For the text-containing cell, return its midpoint in [x, y] coordinate format. 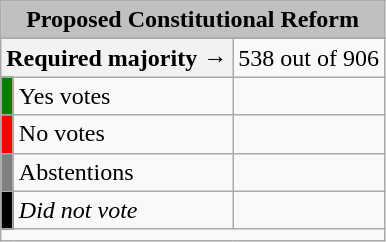
Abstentions [122, 172]
Did not vote [122, 210]
Yes votes [122, 96]
538 out of 906 [309, 58]
No votes [122, 134]
Proposed Constitutional Reform [193, 20]
Required majority → [117, 58]
